Locate the cell with the specified text and output its [x, y] center coordinate. 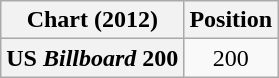
Position [231, 20]
Chart (2012) [92, 20]
US Billboard 200 [92, 58]
200 [231, 58]
